Identify which cell holds the provided text, then report its [x, y] central coordinate. 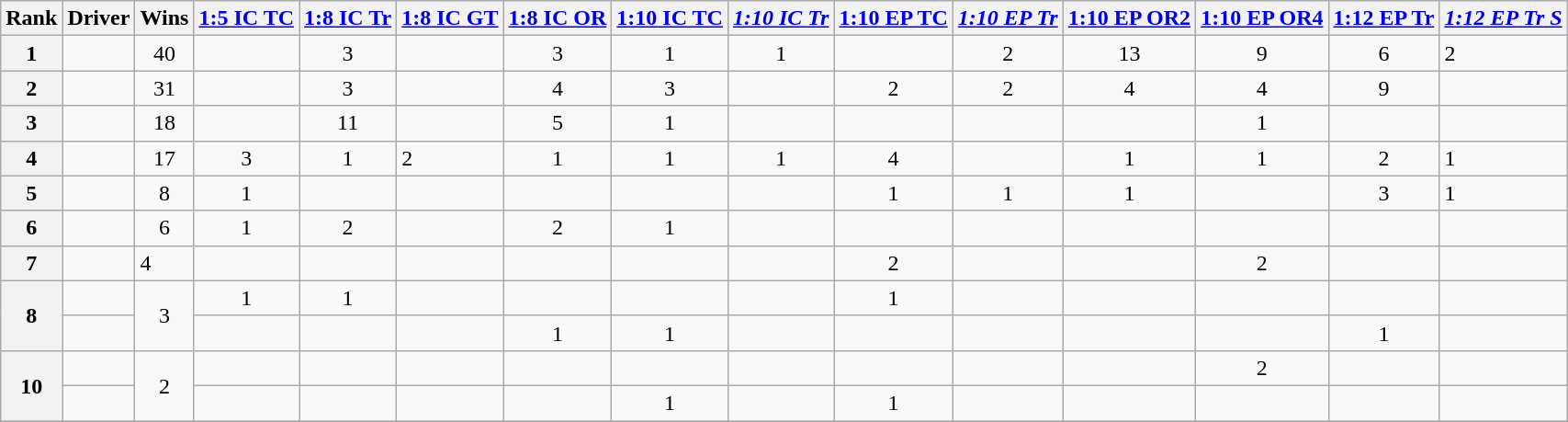
Rank [31, 18]
1:8 IC OR [558, 18]
1:10 EP OR2 [1129, 18]
10 [31, 385]
13 [1129, 53]
31 [164, 88]
17 [164, 158]
1:8 IC Tr [348, 18]
1:5 IC TC [246, 18]
1:10 EP OR4 [1262, 18]
1:10 IC TC [671, 18]
18 [164, 123]
1:10 EP Tr [1008, 18]
1:8 IC GT [450, 18]
1:12 EP Tr [1383, 18]
1:10 IC Tr [781, 18]
Driver [99, 18]
7 [31, 263]
40 [164, 53]
11 [348, 123]
1:12 EP Tr S [1503, 18]
Wins [164, 18]
1:10 EP TC [893, 18]
